Find where the given text appears and provide that cell's center as (x, y) coordinate. 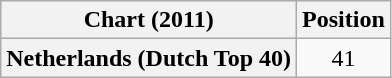
41 (344, 58)
Netherlands (Dutch Top 40) (149, 58)
Chart (2011) (149, 20)
Position (344, 20)
